Return the (X, Y) coordinate for the center point of the cell that contains the specified text.  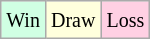
Draw (72, 20)
Loss (126, 20)
Win (24, 20)
